Return the (X, Y) coordinate for the center point of the cell that contains the specified text.  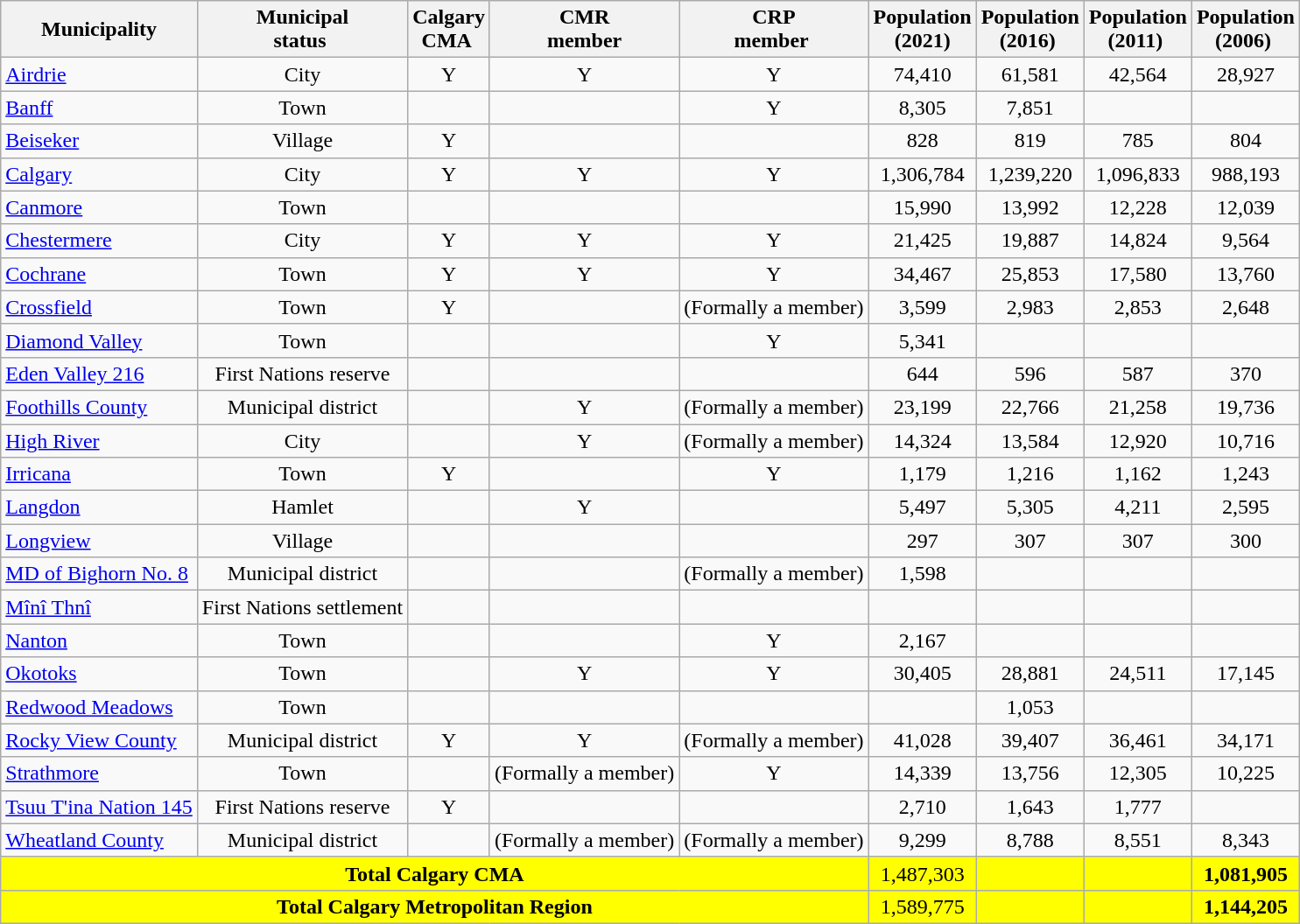
2,648 (1245, 307)
CalgaryCMA (449, 30)
8,551 (1138, 840)
Foothills County (100, 407)
644 (923, 374)
Diamond Valley (100, 340)
1,306,784 (923, 174)
596 (1029, 374)
Nanton (100, 640)
CMRmember (584, 30)
988,193 (1245, 174)
High River (100, 440)
Population(2016) (1029, 30)
12,228 (1138, 207)
34,171 (1245, 740)
8,305 (923, 108)
Municipality (100, 30)
Airdrie (100, 74)
12,039 (1245, 207)
1,777 (1138, 807)
Banff (100, 108)
7,851 (1029, 108)
1,053 (1029, 707)
14,824 (1138, 241)
13,760 (1245, 274)
First Nations settlement (302, 607)
5,341 (923, 340)
34,467 (923, 274)
Irricana (100, 474)
Strathmore (100, 773)
CRPmember (774, 30)
39,407 (1029, 740)
Redwood Meadows (100, 707)
17,580 (1138, 274)
587 (1138, 374)
12,305 (1138, 773)
19,887 (1029, 241)
2,595 (1245, 507)
23,199 (923, 407)
17,145 (1245, 674)
1,598 (923, 574)
1,096,833 (1138, 174)
1,081,905 (1245, 873)
Crossfield (100, 307)
Population(2006) (1245, 30)
13,584 (1029, 440)
15,990 (923, 207)
24,511 (1138, 674)
Cochrane (100, 274)
Mînî Thnî (100, 607)
1,589,775 (923, 906)
61,581 (1029, 74)
13,756 (1029, 773)
19,736 (1245, 407)
25,853 (1029, 274)
Chestermere (100, 241)
Wheatland County (100, 840)
36,461 (1138, 740)
14,324 (923, 440)
9,299 (923, 840)
1,643 (1029, 807)
Population(2021) (923, 30)
Beiseker (100, 141)
10,225 (1245, 773)
2,853 (1138, 307)
13,992 (1029, 207)
28,927 (1245, 74)
297 (923, 541)
785 (1138, 141)
1,162 (1138, 474)
Okotoks (100, 674)
1,487,303 (923, 873)
1,179 (923, 474)
Municipalstatus (302, 30)
1,216 (1029, 474)
Langdon (100, 507)
804 (1245, 141)
828 (923, 141)
21,425 (923, 241)
21,258 (1138, 407)
1,144,205 (1245, 906)
30,405 (923, 674)
41,028 (923, 740)
Total Calgary CMA (434, 873)
22,766 (1029, 407)
42,564 (1138, 74)
4,211 (1138, 507)
300 (1245, 541)
Eden Valley 216 (100, 374)
1,243 (1245, 474)
5,497 (923, 507)
Rocky View County (100, 740)
2,167 (923, 640)
Population(2011) (1138, 30)
5,305 (1029, 507)
819 (1029, 141)
28,881 (1029, 674)
MD of Bighorn No. 8 (100, 574)
1,239,220 (1029, 174)
10,716 (1245, 440)
12,920 (1138, 440)
Longview (100, 541)
8,343 (1245, 840)
Tsuu T'ina Nation 145 (100, 807)
2,710 (923, 807)
Hamlet (302, 507)
3,599 (923, 307)
Total Calgary Metropolitan Region (434, 906)
9,564 (1245, 241)
370 (1245, 374)
2,983 (1029, 307)
Canmore (100, 207)
8,788 (1029, 840)
Calgary (100, 174)
14,339 (923, 773)
74,410 (923, 74)
